Output the (X, Y) coordinate of the center of the cell containing the given text.  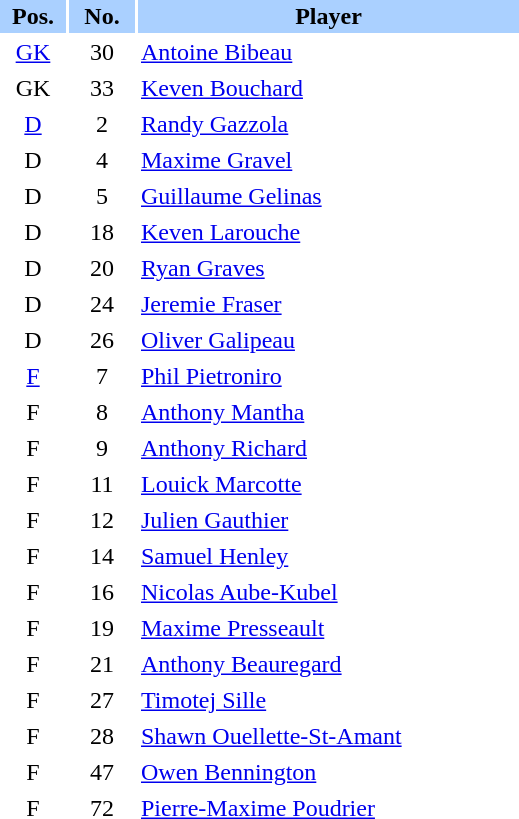
5 (102, 196)
7 (102, 376)
No. (102, 16)
Owen Bennington (328, 772)
Player (328, 16)
16 (102, 592)
Maxime Presseault (328, 628)
Samuel Henley (328, 556)
30 (102, 52)
Nicolas Aube-Kubel (328, 592)
Randy Gazzola (328, 124)
Phil Pietroniro (328, 376)
21 (102, 664)
18 (102, 232)
Ryan Graves (328, 268)
9 (102, 448)
Timotej Sille (328, 700)
20 (102, 268)
12 (102, 520)
2 (102, 124)
Antoine Bibeau (328, 52)
47 (102, 772)
Pos. (33, 16)
Jeremie Fraser (328, 304)
Keven Larouche (328, 232)
4 (102, 160)
33 (102, 88)
8 (102, 412)
Shawn Ouellette-St-Amant (328, 736)
Louick Marcotte (328, 484)
Julien Gauthier (328, 520)
28 (102, 736)
Anthony Beauregard (328, 664)
24 (102, 304)
Anthony Mantha (328, 412)
Guillaume Gelinas (328, 196)
14 (102, 556)
26 (102, 340)
Anthony Richard (328, 448)
27 (102, 700)
Keven Bouchard (328, 88)
19 (102, 628)
11 (102, 484)
Maxime Gravel (328, 160)
Oliver Galipeau (328, 340)
